Pinpoint the cell where the given text exists, returning its (x, y) midpoint coordinate. 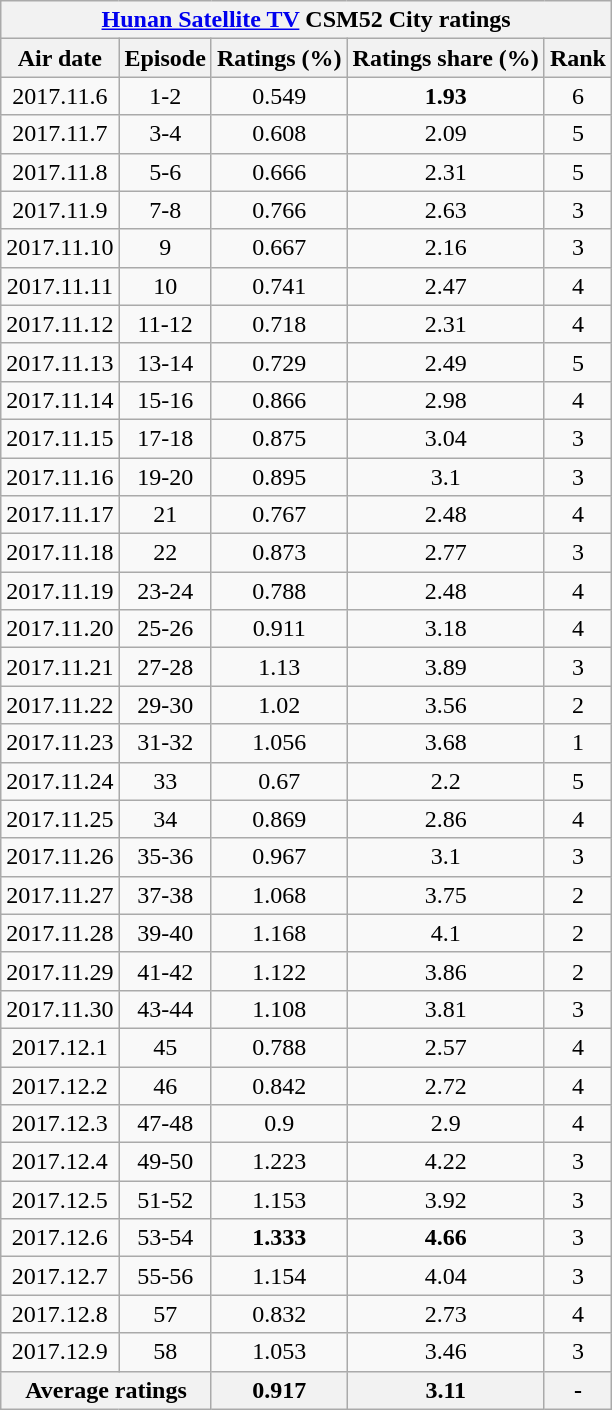
3.11 (446, 1390)
2017.11.26 (60, 857)
2017.12.9 (60, 1352)
41-42 (165, 971)
55-56 (165, 1276)
1.13 (279, 667)
2.77 (446, 553)
2017.12.2 (60, 1085)
0.766 (279, 210)
27-28 (165, 667)
1.068 (279, 895)
37-38 (165, 895)
3.04 (446, 438)
0.718 (279, 324)
3.75 (446, 895)
33 (165, 781)
23-24 (165, 591)
2017.12.8 (60, 1314)
Ratings (%) (279, 58)
2.73 (446, 1314)
1.168 (279, 933)
10 (165, 286)
2.47 (446, 286)
2017.11.17 (60, 515)
2017.12.7 (60, 1276)
47-48 (165, 1124)
1.122 (279, 971)
0.842 (279, 1085)
2.63 (446, 210)
19-20 (165, 477)
57 (165, 1314)
9 (165, 248)
2017.11.19 (60, 591)
0.767 (279, 515)
0.873 (279, 553)
0.967 (279, 857)
Average ratings (106, 1390)
6 (578, 96)
2017.11.29 (60, 971)
1.153 (279, 1200)
2017.11.23 (60, 743)
2.16 (446, 248)
3.56 (446, 705)
3.46 (446, 1352)
0.869 (279, 819)
2.72 (446, 1085)
0.875 (279, 438)
2017.11.25 (60, 819)
29-30 (165, 705)
1.108 (279, 1009)
53-54 (165, 1238)
2.98 (446, 400)
3.81 (446, 1009)
2.57 (446, 1047)
0.67 (279, 781)
1.223 (279, 1162)
2.49 (446, 362)
- (578, 1390)
0.917 (279, 1390)
0.667 (279, 248)
1 (578, 743)
2017.11.13 (60, 362)
3.68 (446, 743)
1-2 (165, 96)
1.93 (446, 96)
2017.11.20 (60, 629)
11-12 (165, 324)
2017.11.22 (60, 705)
1.154 (279, 1276)
46 (165, 1085)
3.86 (446, 971)
2017.11.24 (60, 781)
2017.11.12 (60, 324)
1.333 (279, 1238)
34 (165, 819)
Rank (578, 58)
17-18 (165, 438)
Hunan Satellite TV CSM52 City ratings (306, 20)
13-14 (165, 362)
2.86 (446, 819)
1.056 (279, 743)
Ratings share (%) (446, 58)
2.2 (446, 781)
2017.12.4 (60, 1162)
2017.11.14 (60, 400)
0.832 (279, 1314)
51-52 (165, 1200)
0.911 (279, 629)
2017.12.6 (60, 1238)
Episode (165, 58)
25-26 (165, 629)
15-16 (165, 400)
0.866 (279, 400)
2017.11.18 (60, 553)
43-44 (165, 1009)
3.89 (446, 667)
2017.11.8 (60, 172)
2017.11.10 (60, 248)
3.18 (446, 629)
2017.11.21 (60, 667)
0.666 (279, 172)
22 (165, 553)
0.549 (279, 96)
4.66 (446, 1238)
4.22 (446, 1162)
2017.11.15 (60, 438)
7-8 (165, 210)
39-40 (165, 933)
0.741 (279, 286)
0.9 (279, 1124)
3-4 (165, 134)
1.053 (279, 1352)
2.09 (446, 134)
2017.12.5 (60, 1200)
5-6 (165, 172)
2017.12.1 (60, 1047)
31-32 (165, 743)
21 (165, 515)
2017.11.9 (60, 210)
4.04 (446, 1276)
58 (165, 1352)
0.895 (279, 477)
2.9 (446, 1124)
3.92 (446, 1200)
2017.11.28 (60, 933)
2017.11.6 (60, 96)
45 (165, 1047)
0.729 (279, 362)
35-36 (165, 857)
2017.11.30 (60, 1009)
2017.11.16 (60, 477)
2017.11.27 (60, 895)
2017.11.11 (60, 286)
0.608 (279, 134)
2017.11.7 (60, 134)
Air date (60, 58)
49-50 (165, 1162)
2017.12.3 (60, 1124)
4.1 (446, 933)
1.02 (279, 705)
